Identify which cell holds the provided text, then report its [X, Y] central coordinate. 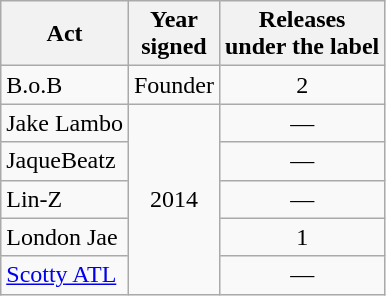
Act [65, 34]
1 [302, 237]
Lin-Z [65, 199]
Jake Lambo [65, 123]
JaqueBeatz [65, 161]
Year signed [174, 34]
Releases under the label [302, 34]
2014 [174, 199]
Founder [174, 85]
Scotty ATL [65, 275]
B.o.B [65, 85]
2 [302, 85]
London Jae [65, 237]
